Return the [X, Y] coordinate for the center point of the cell that contains the specified text.  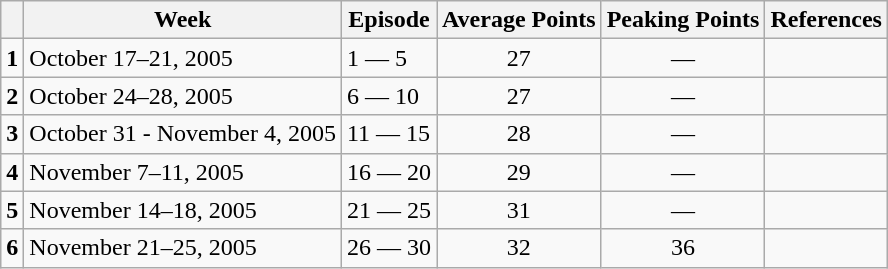
28 [520, 134]
21 — 25 [388, 210]
3 [12, 134]
2 [12, 96]
6 — 10 [388, 96]
5 [12, 210]
Week [183, 20]
6 [12, 248]
October 17–21, 2005 [183, 58]
References [826, 20]
Peaking Points [683, 20]
November 7–11, 2005 [183, 172]
1 [12, 58]
Average Points [520, 20]
1 — 5 [388, 58]
32 [520, 248]
36 [683, 248]
October 31 - November 4, 2005 [183, 134]
November 21–25, 2005 [183, 248]
11 — 15 [388, 134]
29 [520, 172]
16 — 20 [388, 172]
October 24–28, 2005 [183, 96]
4 [12, 172]
31 [520, 210]
November 14–18, 2005 [183, 210]
Episode [388, 20]
26 — 30 [388, 248]
